For the text-containing cell, return its midpoint in (X, Y) coordinate format. 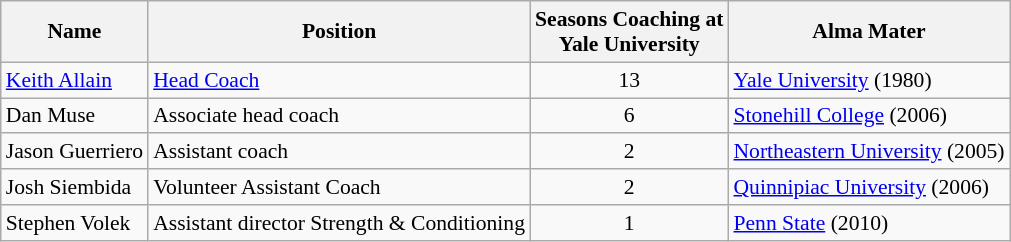
Stephen Volek (74, 223)
Alma Mater (868, 32)
Name (74, 32)
Quinnipiac University (2006) (868, 187)
Keith Allain (74, 80)
Seasons Coaching atYale University (629, 32)
Jason Guerriero (74, 152)
Penn State (2010) (868, 223)
Yale University (1980) (868, 80)
Position (339, 32)
Stonehill College (2006) (868, 116)
Assistant coach (339, 152)
13 (629, 80)
Dan Muse (74, 116)
Northeastern University (2005) (868, 152)
Assistant director Strength & Conditioning (339, 223)
Josh Siembida (74, 187)
Associate head coach (339, 116)
1 (629, 223)
6 (629, 116)
Head Coach (339, 80)
Volunteer Assistant Coach (339, 187)
